From the cell containing the given text, extract its center point as [x, y] coordinate. 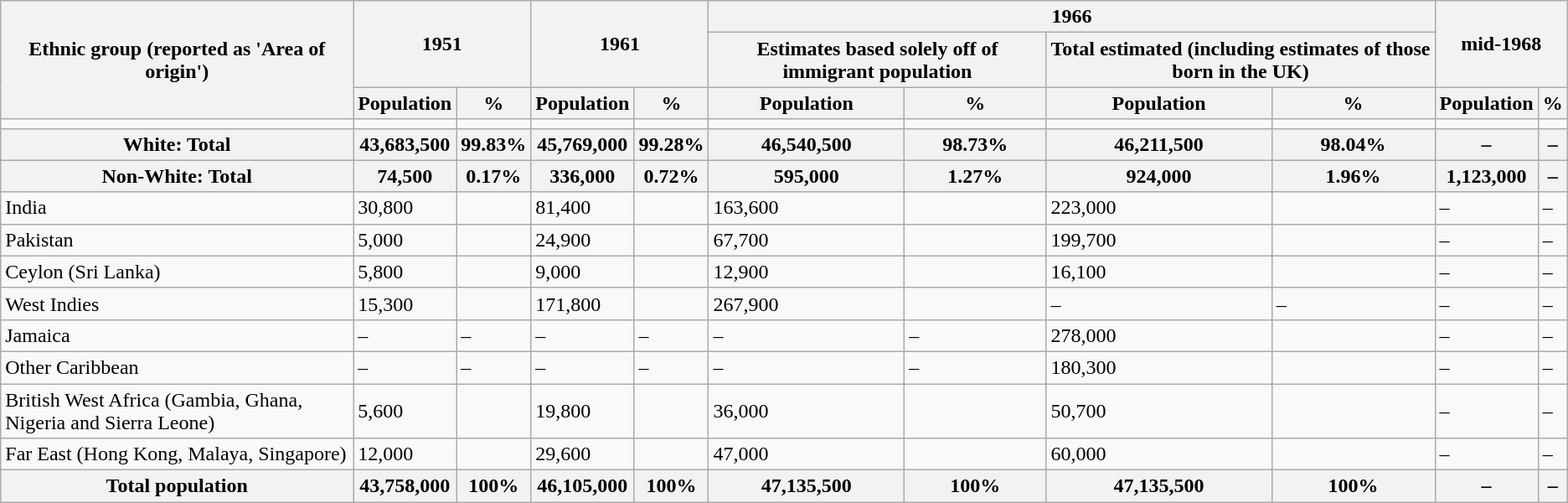
171,800 [583, 303]
Total population [178, 486]
0.17% [494, 176]
99.83% [494, 144]
5,600 [405, 411]
278,000 [1159, 335]
Ethnic group (reported as 'Area of origin') [178, 60]
199,700 [1159, 240]
1,123,000 [1486, 176]
British West Africa (Gambia, Ghana, Nigeria and Sierra Leone) [178, 411]
1.27% [975, 176]
15,300 [405, 303]
Non-White: Total [178, 176]
1951 [442, 44]
336,000 [583, 176]
9,000 [583, 272]
West Indies [178, 303]
163,600 [807, 208]
98.04% [1354, 144]
5,800 [405, 272]
19,800 [583, 411]
Total estimated (including estimates of those born in the UK) [1240, 60]
0.72% [672, 176]
36,000 [807, 411]
29,600 [583, 454]
46,211,500 [1159, 144]
595,000 [807, 176]
Pakistan [178, 240]
Jamaica [178, 335]
1966 [1072, 17]
180,300 [1159, 367]
Other Caribbean [178, 367]
46,540,500 [807, 144]
74,500 [405, 176]
43,683,500 [405, 144]
267,900 [807, 303]
99.28% [672, 144]
67,700 [807, 240]
81,400 [583, 208]
1.96% [1354, 176]
Far East (Hong Kong, Malaya, Singapore) [178, 454]
223,000 [1159, 208]
12,900 [807, 272]
1961 [620, 44]
43,758,000 [405, 486]
Ceylon (Sri Lanka) [178, 272]
45,769,000 [583, 144]
Estimates based solely off of immigrant population [878, 60]
30,800 [405, 208]
5,000 [405, 240]
98.73% [975, 144]
India [178, 208]
924,000 [1159, 176]
mid-1968 [1501, 44]
12,000 [405, 454]
16,100 [1159, 272]
24,900 [583, 240]
White: Total [178, 144]
60,000 [1159, 454]
50,700 [1159, 411]
46,105,000 [583, 486]
47,000 [807, 454]
